From the cell containing the given text, extract its center point as (x, y) coordinate. 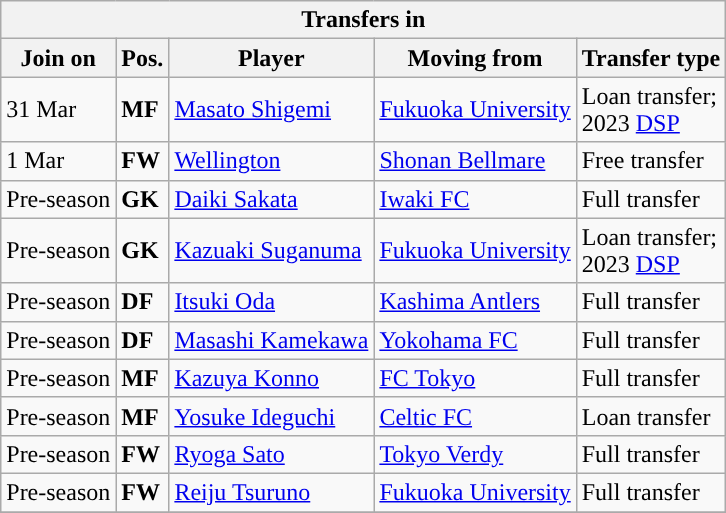
Kazuya Konno (272, 378)
Tokyo Verdy (475, 454)
Daiki Sakata (272, 199)
Transfers in (364, 20)
Yokohama FC (475, 340)
Kashima Antlers (475, 302)
Kazuaki Suganuma (272, 250)
Masashi Kamekawa (272, 340)
Yosuke Ideguchi (272, 416)
Masato Shigemi (272, 110)
Free transfer (650, 161)
Wellington (272, 161)
Moving from (475, 58)
Reiju Tsuruno (272, 492)
Player (272, 58)
Pos. (142, 58)
Ryoga Sato (272, 454)
Loan transfer (650, 416)
31 Mar (58, 110)
Celtic FC (475, 416)
1 Mar (58, 161)
Transfer type (650, 58)
Iwaki FC (475, 199)
Join on (58, 58)
Shonan Bellmare (475, 161)
Itsuki Oda (272, 302)
FC Tokyo (475, 378)
